Locate the cell with the specified text and output its [X, Y] center coordinate. 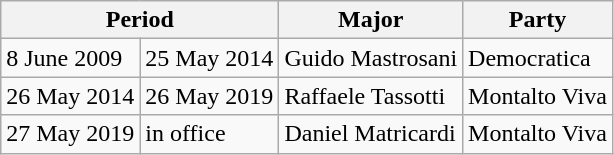
Party [538, 20]
26 May 2014 [70, 96]
27 May 2019 [70, 134]
Raffaele Tassotti [371, 96]
Period [140, 20]
8 June 2009 [70, 58]
Democratica [538, 58]
Guido Mastrosani [371, 58]
Daniel Matricardi [371, 134]
25 May 2014 [210, 58]
Major [371, 20]
26 May 2019 [210, 96]
in office [210, 134]
